Output the [x, y] coordinate of the center of the cell containing the given text.  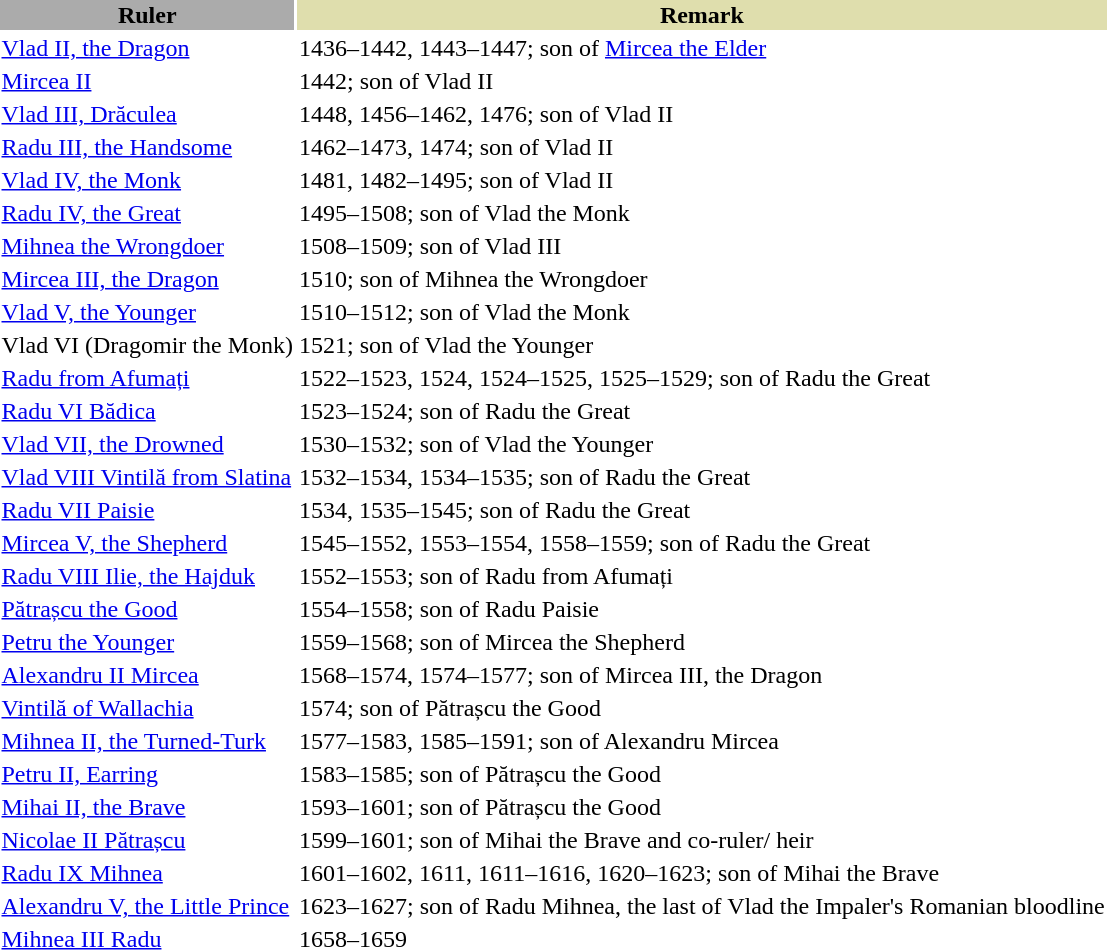
Remark [702, 15]
1523–1524; son of Radu the Great [702, 411]
Radu VI Bădica [147, 411]
Mihnea the Wrongdoer [147, 246]
Radu IX Mihnea [147, 873]
Alexandru V, the Little Prince [147, 906]
Ruler [147, 15]
1522–1523, 1524, 1524–1525, 1525–1529; son of Radu the Great [702, 378]
1577–1583, 1585–1591; son of Alexandru Mircea [702, 741]
1545–1552, 1553–1554, 1558–1559; son of Radu the Great [702, 543]
1599–1601; son of Mihai the Brave and co-ruler/ heir [702, 840]
Vlad VIII Vintilă from Slatina [147, 477]
Mihnea II, the Turned-Turk [147, 741]
1510; son of Mihnea the Wrongdoer [702, 279]
Vlad II, the Dragon [147, 48]
1462–1473, 1474; son of Vlad II [702, 147]
Mihai II, the Brave [147, 807]
Radu III, the Handsome [147, 147]
1559–1568; son of Mircea the Shepherd [702, 642]
1552–1553; son of Radu from Afumați [702, 576]
1532–1534, 1534–1535; son of Radu the Great [702, 477]
1442; son of Vlad II [702, 81]
Vintilă of Wallachia [147, 708]
Radu VIII Ilie, the Hajduk [147, 576]
1530–1532; son of Vlad the Younger [702, 444]
1521; son of Vlad the Younger [702, 345]
Radu IV, the Great [147, 213]
1436–1442, 1443–1447; son of Mircea the Elder [702, 48]
Alexandru II Mircea [147, 675]
Vlad VI (Dragomir the Monk) [147, 345]
1481, 1482–1495; son of Vlad II [702, 180]
1534, 1535–1545; son of Radu the Great [702, 510]
1554–1558; son of Radu Paisie [702, 609]
Petru II, Earring [147, 774]
1623–1627; son of Radu Mihnea, the last of Vlad the Impaler's Romanian bloodline [702, 906]
1574; son of Pătrașcu the Good [702, 708]
Pătrașcu the Good [147, 609]
Vlad VII, the Drowned [147, 444]
1593–1601; son of Pătrașcu the Good [702, 807]
Radu VII Paisie [147, 510]
1568–1574, 1574–1577; son of Mircea III, the Dragon [702, 675]
Vlad III, Drăculea [147, 114]
1583–1585; son of Pătrașcu the Good [702, 774]
Vlad V, the Younger [147, 312]
Radu from Afumați [147, 378]
Mircea V, the Shepherd [147, 543]
Petru the Younger [147, 642]
1495–1508; son of Vlad the Monk [702, 213]
Mircea II [147, 81]
Vlad IV, the Monk [147, 180]
1510–1512; son of Vlad the Monk [702, 312]
Nicolae II Pătrașcu [147, 840]
1508–1509; son of Vlad III [702, 246]
1448, 1456–1462, 1476; son of Vlad II [702, 114]
Mircea III, the Dragon [147, 279]
1601–1602, 1611, 1611–1616, 1620–1623; son of Mihai the Brave [702, 873]
